Output the (X, Y) coordinate of the center of the cell containing the given text.  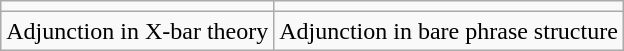
Adjunction in X-bar theory (138, 31)
Adjunction in bare phrase structure (449, 31)
